Scan for the cell matching the given text and deliver its (x, y) coordinate at center. 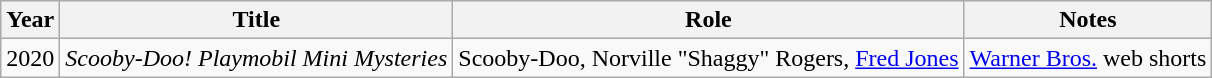
2020 (30, 58)
Title (256, 20)
Warner Bros. web shorts (1088, 58)
Scooby-Doo! Playmobil Mini Mysteries (256, 58)
Year (30, 20)
Notes (1088, 20)
Role (708, 20)
Scooby-Doo, Norville "Shaggy" Rogers, Fred Jones (708, 58)
